Capture the cell that displays the provided text and extract its [X, Y] central coordinate. 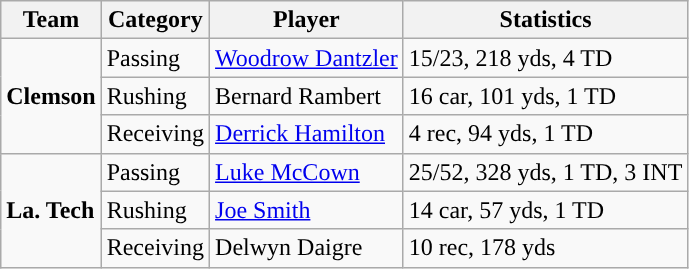
Statistics [546, 20]
Team [51, 20]
Woodrow Dantzler [307, 58]
16 car, 101 yds, 1 TD [546, 96]
Luke McCown [307, 172]
25/52, 328 yds, 1 TD, 3 INT [546, 172]
Delwyn Daigre [307, 248]
14 car, 57 yds, 1 TD [546, 210]
Category [155, 20]
Joe Smith [307, 210]
Bernard Rambert [307, 96]
Derrick Hamilton [307, 134]
Player [307, 20]
La. Tech [51, 210]
10 rec, 178 yds [546, 248]
4 rec, 94 yds, 1 TD [546, 134]
Clemson [51, 96]
15/23, 218 yds, 4 TD [546, 58]
